Provide the (x, y) coordinate of the cell's center where the given text is located.  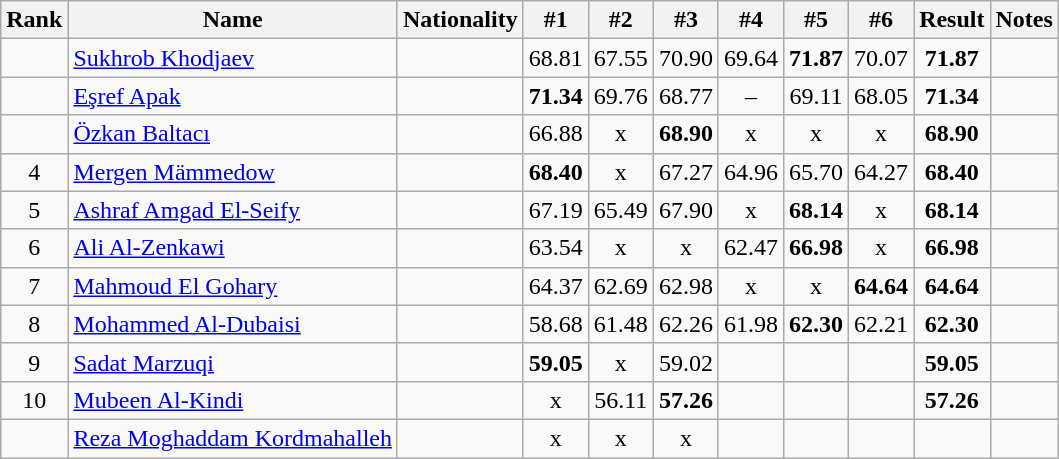
62.26 (686, 324)
10 (34, 400)
69.11 (816, 96)
64.27 (882, 172)
Name (233, 20)
9 (34, 362)
67.27 (686, 172)
64.37 (556, 286)
56.11 (620, 400)
Mergen Mämmedow (233, 172)
5 (34, 210)
67.19 (556, 210)
67.90 (686, 210)
Result (952, 20)
Sadat Marzuqi (233, 362)
Nationality (460, 20)
#5 (816, 20)
62.21 (882, 324)
59.02 (686, 362)
61.98 (750, 324)
69.64 (750, 58)
Ashraf Amgad El-Seify (233, 210)
62.98 (686, 286)
70.90 (686, 58)
58.68 (556, 324)
70.07 (882, 58)
68.05 (882, 96)
63.54 (556, 248)
68.81 (556, 58)
66.88 (556, 134)
64.96 (750, 172)
Notes (1024, 20)
Ali Al-Zenkawi (233, 248)
Eşref Apak (233, 96)
Sukhrob Khodjaev (233, 58)
7 (34, 286)
Özkan Baltacı (233, 134)
65.49 (620, 210)
Mahmoud El Gohary (233, 286)
4 (34, 172)
Mubeen Al-Kindi (233, 400)
62.47 (750, 248)
67.55 (620, 58)
#1 (556, 20)
– (750, 96)
Reza Moghaddam Kordmahalleh (233, 438)
65.70 (816, 172)
#4 (750, 20)
#2 (620, 20)
62.69 (620, 286)
68.77 (686, 96)
69.76 (620, 96)
61.48 (620, 324)
8 (34, 324)
Rank (34, 20)
6 (34, 248)
#3 (686, 20)
Mohammed Al-Dubaisi (233, 324)
#6 (882, 20)
